Scan for the cell matching the given text and deliver its [x, y] coordinate at center. 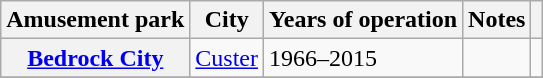
1966–2015 [364, 58]
City [227, 20]
Notes [497, 20]
Custer [227, 58]
Bedrock City [96, 58]
Years of operation [364, 20]
Amusement park [96, 20]
